Find where the given text appears and provide that cell's center as (x, y) coordinate. 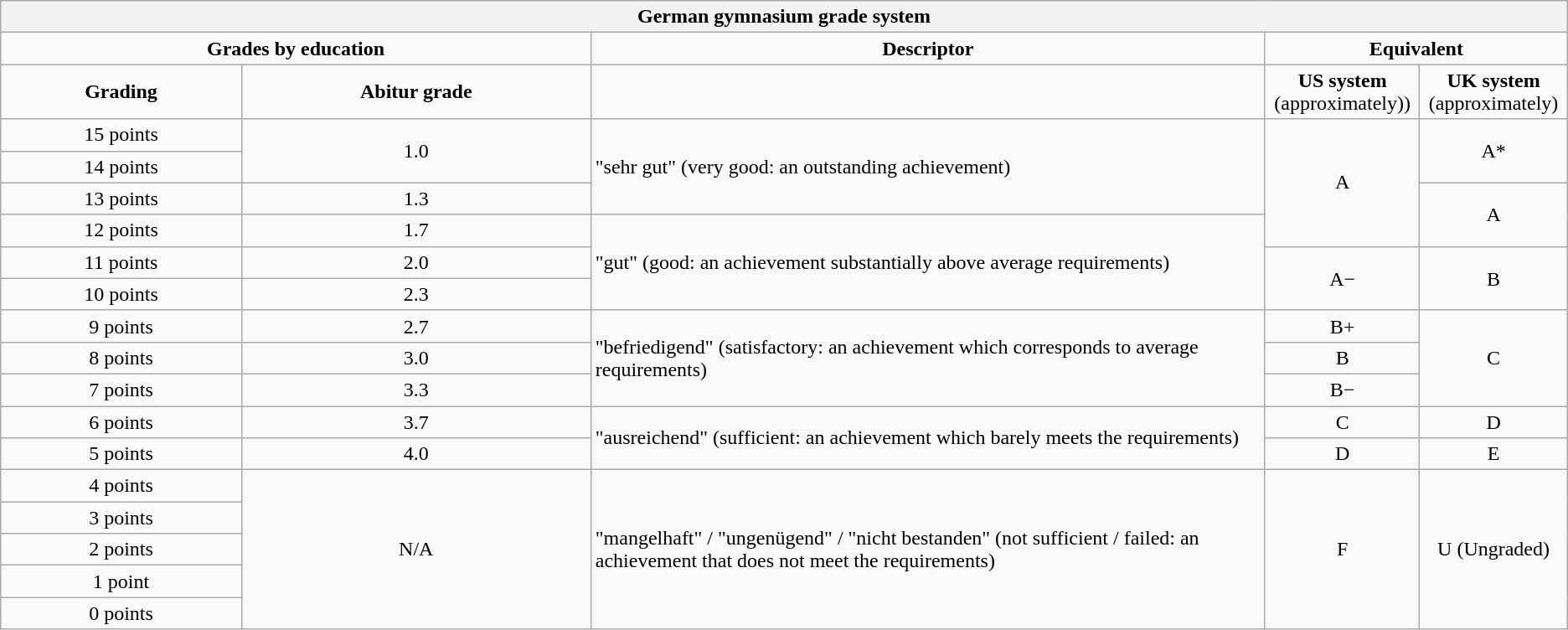
2.0 (415, 262)
A− (1342, 278)
6 points (121, 421)
US system (approximately)) (1342, 92)
3.7 (415, 421)
UK system (approximately) (1493, 92)
3.3 (415, 390)
"ausreichend" (sufficient: an achievement which barely meets the requirements) (928, 437)
"gut" (good: an achievement substantially above average requirements) (928, 262)
"mangelhaft" / "ungenügend" / "nicht bestanden" (not sufficient / failed: an achievement that does not meet the requirements) (928, 550)
10 points (121, 294)
Abitur grade (415, 92)
N/A (415, 550)
Descriptor (928, 49)
2.3 (415, 294)
1.7 (415, 230)
A* (1493, 151)
1 point (121, 581)
Grading (121, 92)
4 points (121, 486)
7 points (121, 390)
Equivalent (1416, 49)
1.3 (415, 199)
0 points (121, 613)
3.0 (415, 358)
"sehr gut" (very good: an outstanding achievement) (928, 167)
1.0 (415, 151)
4.0 (415, 454)
5 points (121, 454)
8 points (121, 358)
U (Ungraded) (1493, 550)
11 points (121, 262)
14 points (121, 167)
"befriedigend" (satisfactory: an achievement which corresponds to average requirements) (928, 358)
F (1342, 550)
3 points (121, 518)
2 points (121, 550)
9 points (121, 326)
Grades by education (297, 49)
B+ (1342, 326)
12 points (121, 230)
2.7 (415, 326)
E (1493, 454)
15 points (121, 135)
13 points (121, 199)
German gymnasium grade system (784, 17)
B− (1342, 390)
